Scan for the cell matching the given text and deliver its (X, Y) coordinate at center. 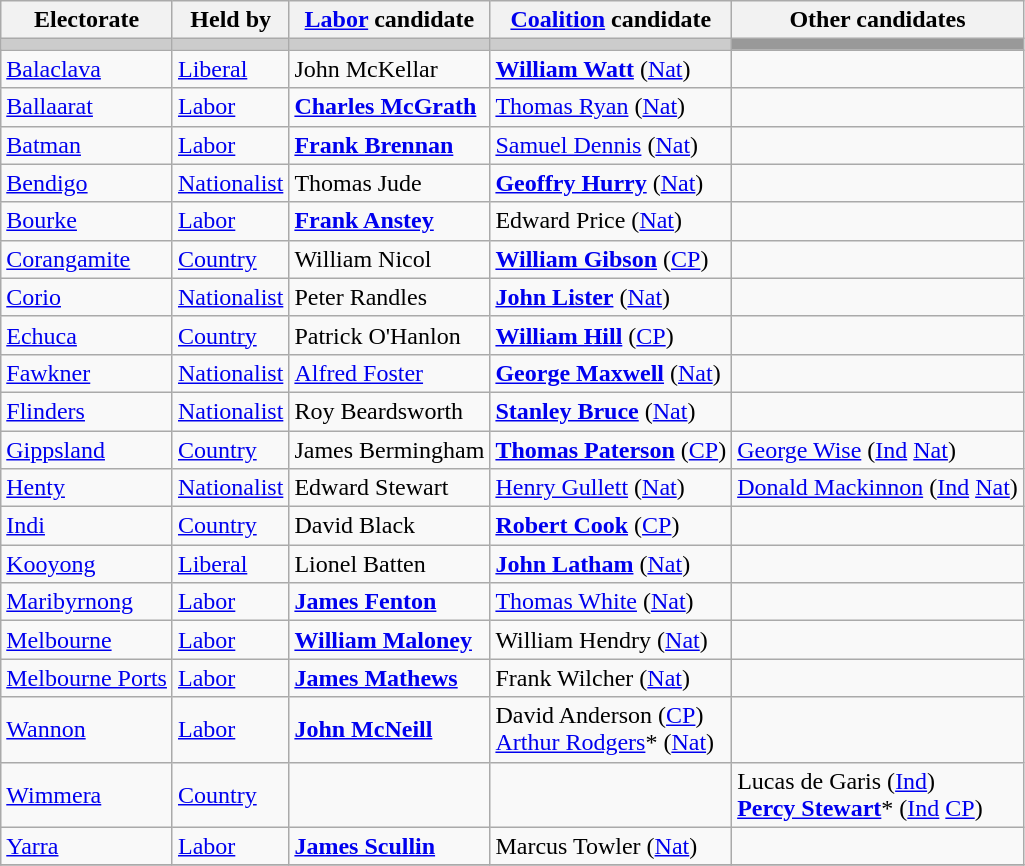
Thomas Paterson (CP) (611, 449)
John Latham (Nat) (611, 564)
Kooyong (87, 564)
Held by (230, 20)
Ballaarat (87, 107)
Stanley Bruce (Nat) (611, 411)
Corangamite (87, 259)
David Anderson (CP)Arthur Rodgers* (Nat) (611, 730)
William Nicol (390, 259)
Henty (87, 488)
Maribyrnong (87, 602)
David Black (390, 526)
George Wise (Ind Nat) (878, 449)
Electorate (87, 20)
Echuca (87, 335)
Charles McGrath (390, 107)
William Gibson (CP) (611, 259)
Thomas Jude (390, 183)
Frank Anstey (390, 221)
Flinders (87, 411)
Robert Cook (CP) (611, 526)
Balaclava (87, 69)
James Mathews (390, 678)
Melbourne (87, 640)
Coalition candidate (611, 20)
Fawkner (87, 373)
James Scullin (390, 846)
Samuel Dennis (Nat) (611, 145)
William Watt (Nat) (611, 69)
Patrick O'Hanlon (390, 335)
William Hill (CP) (611, 335)
Corio (87, 297)
Frank Wilcher (Nat) (611, 678)
James Bermingham (390, 449)
Gippsland (87, 449)
Bourke (87, 221)
Wannon (87, 730)
Thomas White (Nat) (611, 602)
Melbourne Ports (87, 678)
William Hendry (Nat) (611, 640)
Indi (87, 526)
Alfred Foster (390, 373)
Bendigo (87, 183)
Marcus Towler (Nat) (611, 846)
Edward Price (Nat) (611, 221)
Yarra (87, 846)
James Fenton (390, 602)
Lionel Batten (390, 564)
Roy Beardsworth (390, 411)
Labor candidate (390, 20)
Lucas de Garis (Ind)Percy Stewart* (Ind CP) (878, 794)
John McKellar (390, 69)
Henry Gullett (Nat) (611, 488)
Donald Mackinnon (Ind Nat) (878, 488)
George Maxwell (Nat) (611, 373)
Frank Brennan (390, 145)
Other candidates (878, 20)
Geoffry Hurry (Nat) (611, 183)
Peter Randles (390, 297)
Thomas Ryan (Nat) (611, 107)
William Maloney (390, 640)
John McNeill (390, 730)
Batman (87, 145)
Wimmera (87, 794)
John Lister (Nat) (611, 297)
Edward Stewart (390, 488)
